Find where the given text appears and provide that cell's center as (X, Y) coordinate. 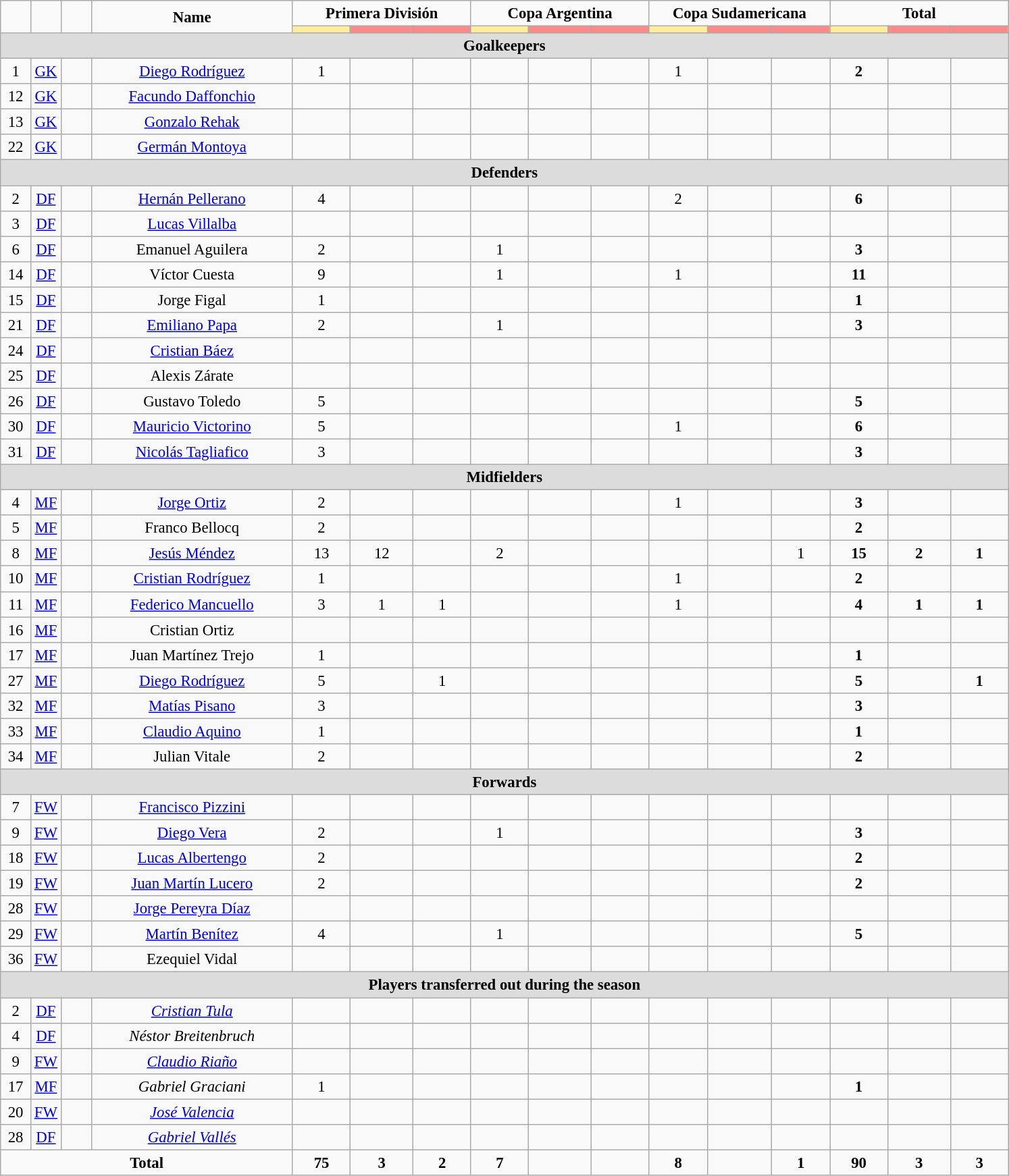
21 (16, 325)
Ezequiel Vidal (192, 959)
Germán Montoya (192, 148)
33 (16, 731)
Juan Martín Lucero (192, 884)
30 (16, 427)
Gabriel Graciani (192, 1086)
Claudio Aquino (192, 731)
90 (859, 1162)
Name (192, 17)
Defenders (504, 173)
32 (16, 706)
Diego Vera (192, 833)
Jesús Méndez (192, 554)
Cristian Tula (192, 1011)
Cristian Ortiz (192, 630)
Gustavo Toledo (192, 401)
Juan Martínez Trejo (192, 655)
Players transferred out during the season (504, 985)
José Valencia (192, 1112)
Cristian Rodríguez (192, 579)
Lucas Albertengo (192, 858)
Cristian Báez (192, 350)
14 (16, 274)
Primera División (382, 14)
Jorge Figal (192, 300)
Néstor Breitenbruch (192, 1036)
26 (16, 401)
Midfielders (504, 477)
Emanuel Aguilera (192, 249)
Hernán Pellerano (192, 198)
10 (16, 579)
Forwards (504, 782)
18 (16, 858)
27 (16, 680)
36 (16, 959)
Goalkeepers (504, 46)
Mauricio Victorino (192, 427)
Federico Mancuello (192, 604)
19 (16, 884)
20 (16, 1112)
Nicolás Tagliafico (192, 452)
Emiliano Papa (192, 325)
22 (16, 148)
Matías Pisano (192, 706)
Gonzalo Rehak (192, 122)
24 (16, 350)
Lucas Villalba (192, 223)
Julian Vitale (192, 757)
Copa Argentina (560, 14)
34 (16, 757)
75 (321, 1162)
Jorge Pereyra Díaz (192, 909)
Jorge Ortiz (192, 503)
16 (16, 630)
Claudio Riaño (192, 1061)
Copa Sudamericana (740, 14)
25 (16, 376)
Gabriel Vallés (192, 1138)
Víctor Cuesta (192, 274)
Martín Benítez (192, 934)
31 (16, 452)
29 (16, 934)
Franco Bellocq (192, 528)
Francisco Pizzini (192, 807)
Facundo Daffonchio (192, 97)
Alexis Zárate (192, 376)
